Return [x, y] of the center of cell containing provided text 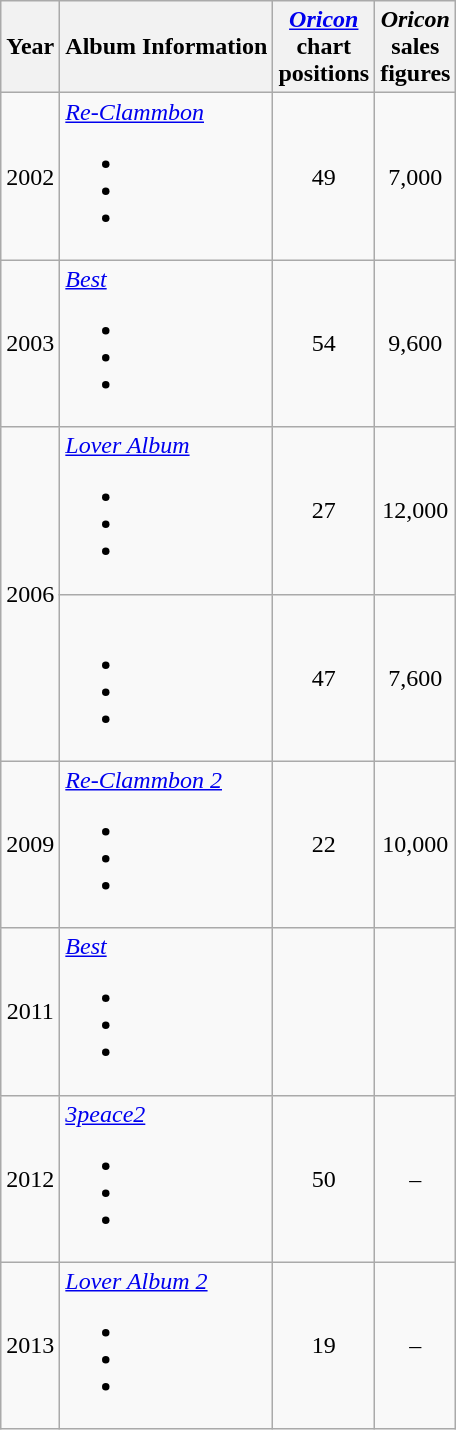
Oriconchartpositions [324, 47]
2013 [30, 1346]
7,000 [416, 176]
54 [324, 344]
22 [324, 844]
49 [324, 176]
2012 [30, 1178]
Oriconsalesfigures [416, 47]
3peace2 [166, 1178]
2011 [30, 1012]
Year [30, 47]
19 [324, 1346]
7,600 [416, 678]
Re-Clammbon 2 [166, 844]
27 [324, 510]
12,000 [416, 510]
50 [324, 1178]
47 [324, 678]
Lover Album 2 [166, 1346]
Re-Clammbon [166, 176]
Lover Album [166, 510]
2002 [30, 176]
10,000 [416, 844]
2009 [30, 844]
2006 [30, 594]
2003 [30, 344]
9,600 [416, 344]
Album Information [166, 47]
